Search for the cell housing the specified text and yield its [x, y] center coordinate. 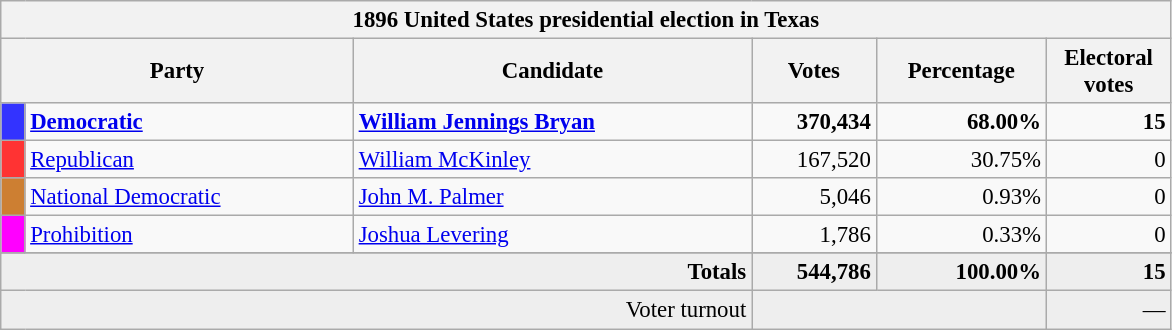
Candidate [552, 72]
National Democratic [189, 197]
1896 United States presidential election in Texas [586, 20]
100.00% [961, 273]
Totals [376, 273]
30.75% [961, 160]
1,786 [814, 235]
5,046 [814, 197]
Republican [189, 160]
Prohibition [189, 235]
William Jennings Bryan [552, 122]
Democratic [189, 122]
167,520 [814, 160]
— [1108, 310]
Votes [814, 72]
370,434 [814, 122]
William McKinley [552, 160]
Percentage [961, 72]
Party [178, 72]
68.00% [961, 122]
Voter turnout [376, 310]
Electoral votes [1108, 72]
John M. Palmer [552, 197]
0.93% [961, 197]
Joshua Levering [552, 235]
544,786 [814, 273]
0.33% [961, 235]
